Scan for the cell matching the given text and deliver its (x, y) coordinate at center. 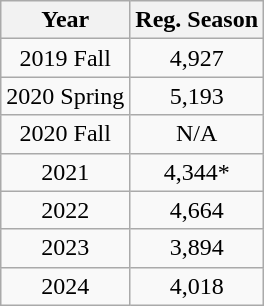
2019 Fall (66, 58)
5,193 (197, 96)
4,664 (197, 210)
2024 (66, 286)
4,018 (197, 286)
4,344* (197, 172)
2020 Fall (66, 134)
N/A (197, 134)
2023 (66, 248)
2021 (66, 172)
2020 Spring (66, 96)
2022 (66, 210)
Reg. Season (197, 20)
4,927 (197, 58)
3,894 (197, 248)
Year (66, 20)
